Locate the cell with the specified text and output its (X, Y) center coordinate. 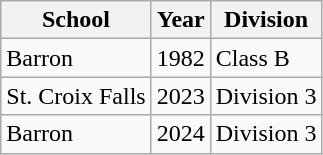
1982 (180, 58)
Year (180, 20)
Division (266, 20)
St. Croix Falls (76, 96)
2023 (180, 96)
School (76, 20)
2024 (180, 134)
Class B (266, 58)
